Capture the cell that displays the provided text and extract its (X, Y) central coordinate. 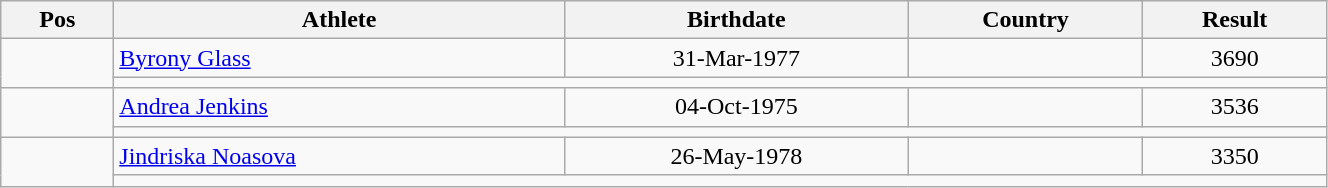
Athlete (340, 20)
31-Mar-1977 (737, 58)
Pos (58, 20)
3536 (1235, 107)
Jindriska Noasova (340, 156)
Byrony Glass (340, 58)
Country (1026, 20)
3350 (1235, 156)
Birthdate (737, 20)
Result (1235, 20)
3690 (1235, 58)
26-May-1978 (737, 156)
Andrea Jenkins (340, 107)
04-Oct-1975 (737, 107)
